Extract the (X, Y) coordinate from the center of the cell holding the provided text.  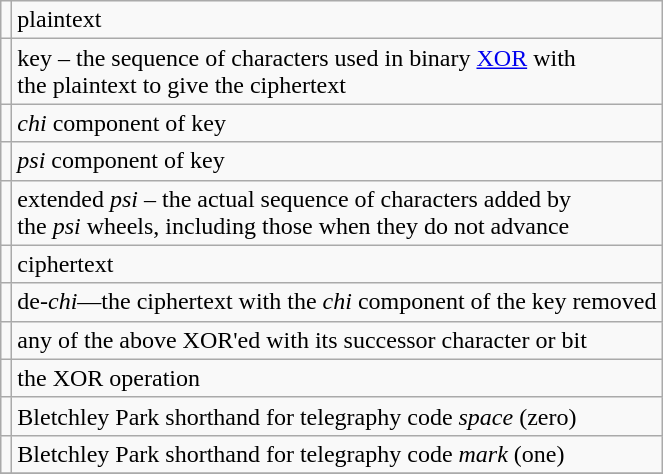
Bletchley Park shorthand for telegraphy code mark (one) (337, 454)
plaintext (337, 20)
de-chi—the ciphertext with the chi component of the key removed (337, 302)
key – the sequence of characters used in binary XOR with the plaintext to give the ciphertext (337, 72)
the XOR operation (337, 378)
chi component of key (337, 123)
ciphertext (337, 264)
psi component of key (337, 161)
Bletchley Park shorthand for telegraphy code space (zero) (337, 416)
extended psi – the actual sequence of characters added by the psi wheels, including those when they do not advance (337, 212)
any of the above XOR'ed with its successor character or bit (337, 340)
